From the cell containing the given text, extract its center point as (X, Y) coordinate. 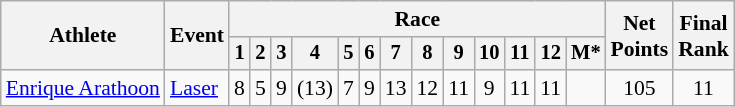
1 (240, 54)
6 (370, 54)
FinalRank (704, 36)
Event (197, 36)
Enrique Arathoon (83, 88)
NetPoints (640, 36)
2 (260, 54)
Race (417, 19)
4 (315, 54)
Athlete (83, 36)
10 (489, 54)
M* (586, 54)
13 (396, 88)
105 (640, 88)
(13) (315, 88)
Laser (197, 88)
3 (282, 54)
